Determine the (X, Y) coordinate at the center of the cell enclosing the given text.  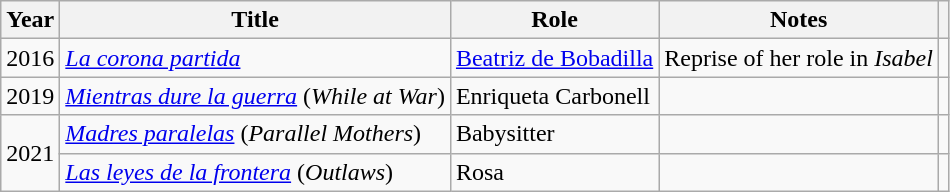
Enriqueta Carbonell (554, 96)
2016 (30, 58)
2019 (30, 96)
La corona partida (256, 58)
Reprise of her role in Isabel (799, 58)
Title (256, 20)
Role (554, 20)
Beatriz de Bobadilla (554, 58)
Rosa (554, 172)
Notes (799, 20)
Las leyes de la frontera (Outlaws) (256, 172)
Madres paralelas (Parallel Mothers) (256, 134)
Mientras dure la guerra (While at War) (256, 96)
2021 (30, 153)
Year (30, 20)
Babysitter (554, 134)
